Capture the cell that displays the provided text and extract its (x, y) central coordinate. 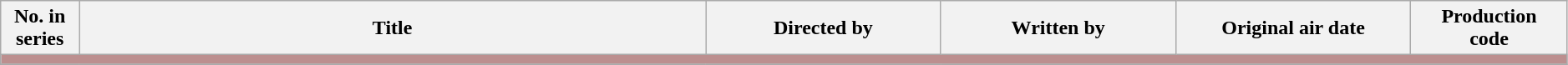
Title (393, 28)
Written by (1058, 28)
Original air date (1293, 28)
Directed by (824, 28)
No. inseries (40, 28)
Productioncode (1489, 28)
